Capture the cell that displays the provided text and extract its [X, Y] central coordinate. 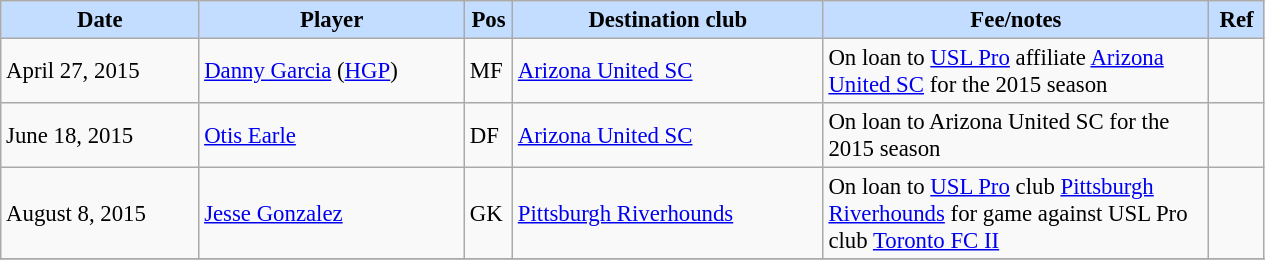
Ref [1237, 20]
On loan to USL Pro affiliate Arizona United SC for the 2015 season [1016, 72]
On loan to Arizona United SC for the 2015 season [1016, 136]
April 27, 2015 [100, 72]
On loan to USL Pro club Pittsburgh Riverhounds for game against USL Pro club Toronto FC II [1016, 214]
Danny Garcia (HGP) [332, 72]
August 8, 2015 [100, 214]
GK [488, 214]
Pos [488, 20]
MF [488, 72]
DF [488, 136]
Jesse Gonzalez [332, 214]
Player [332, 20]
Fee/notes [1016, 20]
Otis Earle [332, 136]
Date [100, 20]
June 18, 2015 [100, 136]
Destination club [668, 20]
Pittsburgh Riverhounds [668, 214]
